For the text-containing cell, return its midpoint in [x, y] coordinate format. 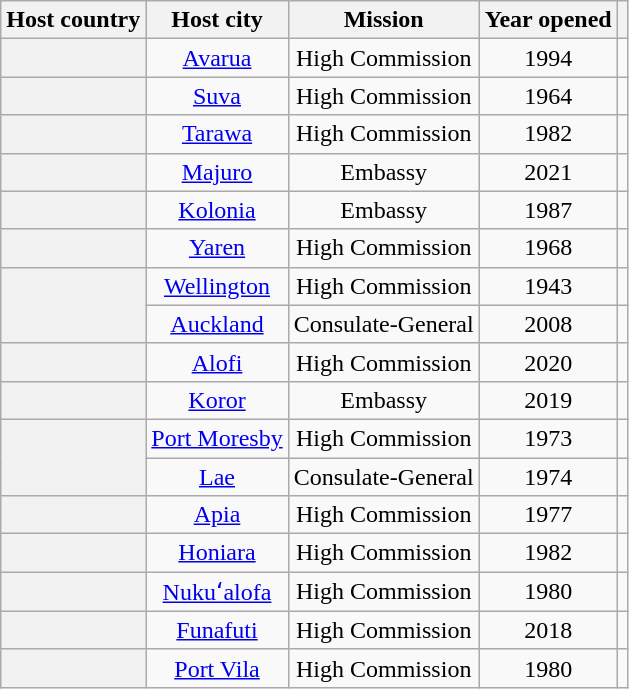
1994 [548, 58]
Nukuʻalofa [217, 592]
1964 [548, 96]
Lae [217, 477]
1977 [548, 515]
Honiara [217, 553]
Mission [384, 20]
Alofi [217, 362]
Funafuti [217, 630]
Host country [74, 20]
Year opened [548, 20]
Port Vila [217, 668]
2020 [548, 362]
Majuro [217, 172]
Port Moresby [217, 438]
Koror [217, 400]
Host city [217, 20]
Kolonia [217, 210]
1968 [548, 248]
Auckland [217, 324]
Avarua [217, 58]
1943 [548, 286]
2021 [548, 172]
2019 [548, 400]
Apia [217, 515]
1973 [548, 438]
1987 [548, 210]
Tarawa [217, 134]
Wellington [217, 286]
2018 [548, 630]
Suva [217, 96]
1974 [548, 477]
Yaren [217, 248]
2008 [548, 324]
